Extract the [X, Y] coordinate from the center of the cell holding the provided text.  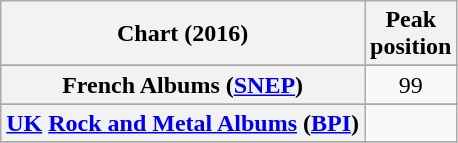
UK Rock and Metal Albums (BPI) [183, 123]
99 [410, 85]
Chart (2016) [183, 34]
Peak position [410, 34]
French Albums (SNEP) [183, 85]
